Capture the cell that displays the provided text and extract its [X, Y] central coordinate. 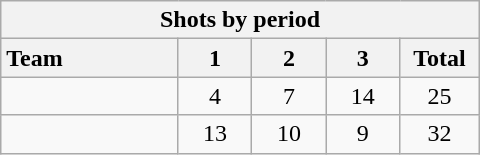
Team [90, 58]
3 [363, 58]
32 [440, 134]
Shots by period [240, 20]
2 [289, 58]
1 [215, 58]
25 [440, 96]
4 [215, 96]
13 [215, 134]
Total [440, 58]
7 [289, 96]
14 [363, 96]
10 [289, 134]
9 [363, 134]
